Determine the [X, Y] coordinate at the center of the cell enclosing the given text.  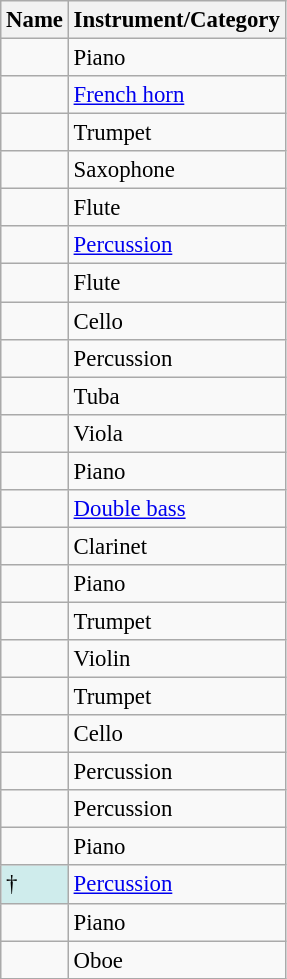
Saxophone [176, 170]
Double bass [176, 509]
Viola [176, 433]
Instrument/Category [176, 20]
Name [35, 20]
Violin [176, 659]
Clarinet [176, 546]
Oboe [176, 960]
† [35, 885]
French horn [176, 95]
Tuba [176, 396]
